For the text-containing cell, return its midpoint in [x, y] coordinate format. 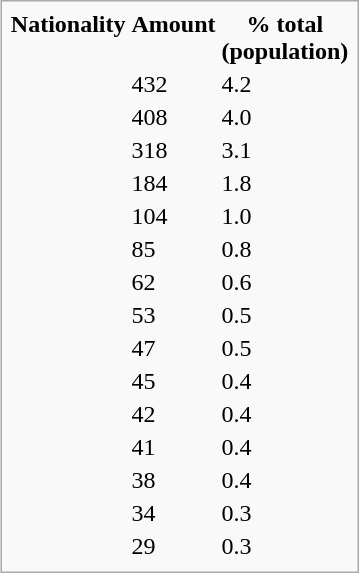
104 [174, 216]
47 [174, 348]
184 [174, 183]
53 [174, 315]
% total(population) [285, 38]
42 [174, 414]
408 [174, 117]
45 [174, 381]
4.2 [285, 84]
Amount [174, 38]
1.0 [285, 216]
85 [174, 249]
0.6 [285, 282]
29 [174, 546]
34 [174, 513]
318 [174, 150]
4.0 [285, 117]
41 [174, 447]
3.1 [285, 150]
62 [174, 282]
432 [174, 84]
38 [174, 480]
1.8 [285, 183]
Nationality [68, 38]
0.8 [285, 249]
